Output the (X, Y) coordinate of the center of the cell containing the given text.  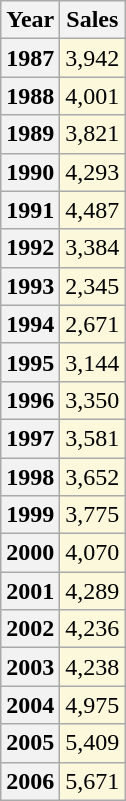
3,821 (92, 134)
3,350 (92, 400)
2004 (30, 705)
2001 (30, 591)
1994 (30, 324)
1991 (30, 210)
4,238 (92, 667)
4,975 (92, 705)
3,581 (92, 438)
1987 (30, 58)
2000 (30, 553)
1995 (30, 362)
3,775 (92, 515)
1988 (30, 96)
1996 (30, 400)
1999 (30, 515)
3,652 (92, 477)
4,487 (92, 210)
2006 (30, 781)
4,070 (92, 553)
1989 (30, 134)
5,409 (92, 743)
4,289 (92, 591)
1998 (30, 477)
5,671 (92, 781)
Sales (92, 20)
3,144 (92, 362)
2002 (30, 629)
2003 (30, 667)
4,236 (92, 629)
3,384 (92, 248)
1997 (30, 438)
1992 (30, 248)
2,671 (92, 324)
2005 (30, 743)
4,001 (92, 96)
1993 (30, 286)
Year (30, 20)
4,293 (92, 172)
3,942 (92, 58)
2,345 (92, 286)
1990 (30, 172)
